Detect which cell encompasses the target text, then output its (x, y) center coordinate. 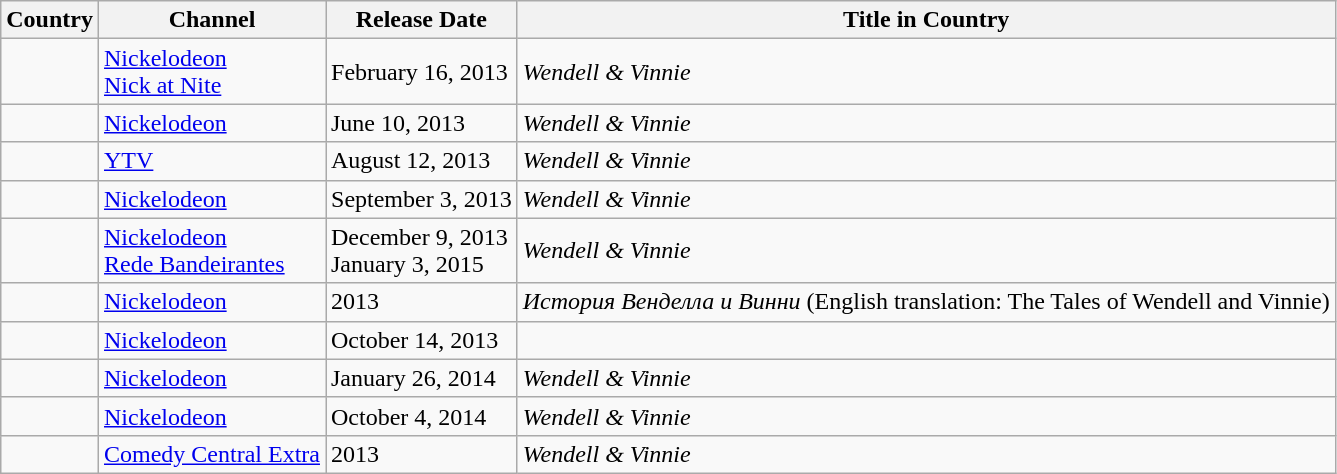
Country (50, 20)
August 12, 2013 (422, 161)
Comedy Central Extra (212, 454)
YTV (212, 161)
NickelodeonNick at Nite (212, 72)
Title in Country (926, 20)
October 4, 2014 (422, 416)
June 10, 2013 (422, 123)
NickelodeonRede Bandeirantes (212, 250)
История Венделла и Винни (English translation: The Tales of Wendell and Vinnie) (926, 302)
February 16, 2013 (422, 72)
September 3, 2013 (422, 199)
January 26, 2014 (422, 378)
Channel (212, 20)
December 9, 2013January 3, 2015 (422, 250)
Release Date (422, 20)
October 14, 2013 (422, 340)
